Provide the [x, y] coordinate of the cell's center where the given text is located.  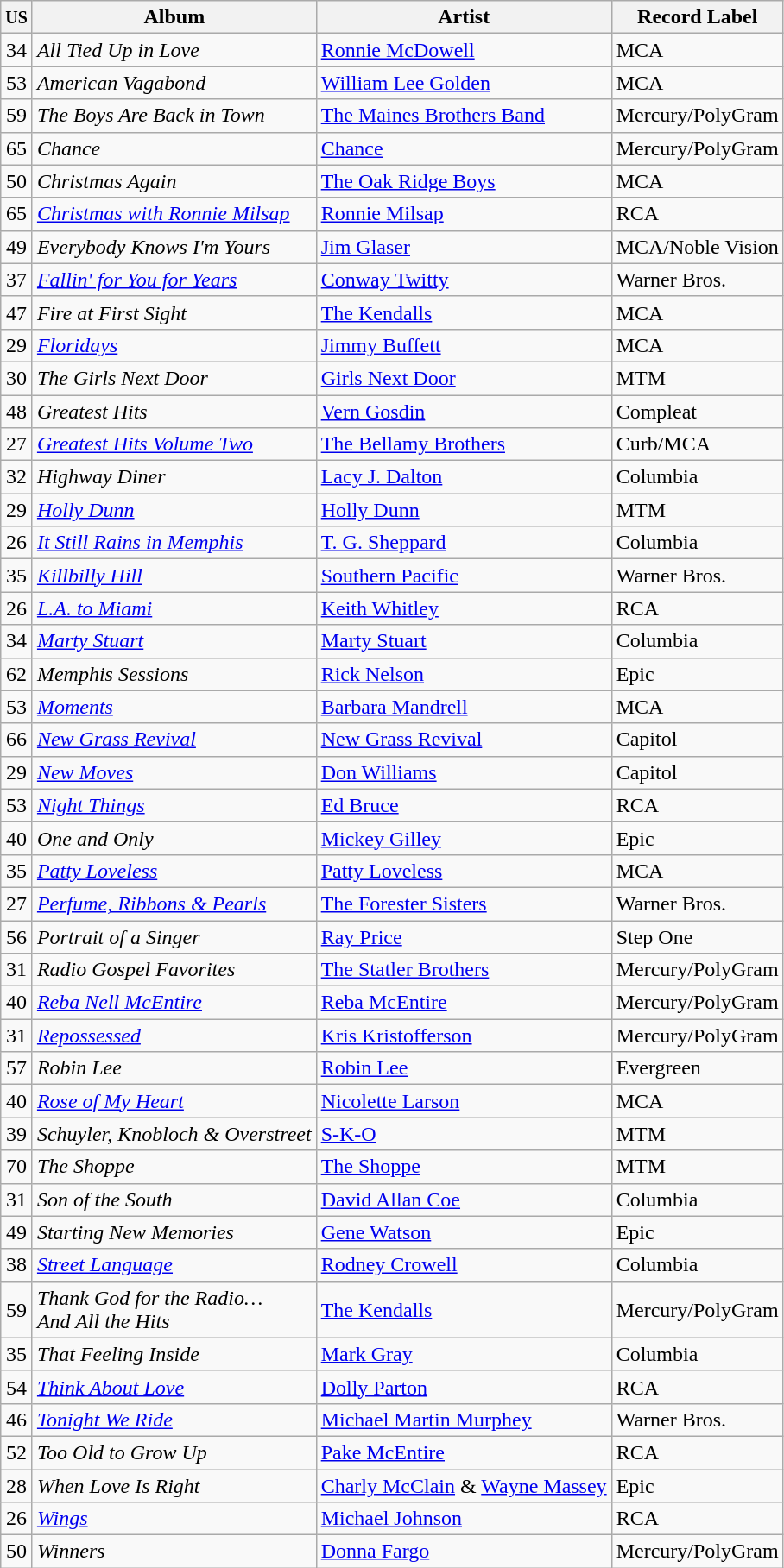
Jimmy Buffett [464, 345]
Everybody Knows I'm Yours [174, 247]
32 [17, 477]
Ed Bruce [464, 805]
Street Language [174, 1265]
All Tied Up in Love [174, 50]
Donna Fargo [464, 1552]
Son of the South [174, 1200]
70 [17, 1167]
47 [17, 312]
Highway Diner [174, 477]
Ray Price [464, 936]
Don Williams [464, 772]
Portrait of a Singer [174, 936]
Evergreen [698, 1068]
That Feeling Inside [174, 1354]
Perfume, Ribbons & Pearls [174, 904]
Ronnie Milsap [464, 214]
When Love Is Right [174, 1485]
One and Only [174, 838]
The Boys Are Back in Town [174, 116]
Greatest Hits Volume Two [174, 444]
Thank God for the Radio…And All the Hits [174, 1310]
46 [17, 1420]
Keith Whitley [464, 608]
Vern Gosdin [464, 412]
Step One [698, 936]
57 [17, 1068]
Moments [174, 707]
Floridays [174, 345]
37 [17, 280]
Killbilly Hill [174, 576]
Schuyler, Knobloch & Overstreet [174, 1134]
Charly McClain & Wayne Massey [464, 1485]
Nicolette Larson [464, 1101]
The Oak Ridge Boys [464, 181]
Barbara Mandrell [464, 707]
Southern Pacific [464, 576]
Michael Johnson [464, 1519]
48 [17, 412]
David Allan Coe [464, 1200]
62 [17, 674]
Michael Martin Murphey [464, 1420]
Reba McEntire [464, 1003]
Starting New Memories [174, 1232]
Mark Gray [464, 1354]
L.A. to Miami [174, 608]
38 [17, 1265]
Artist [464, 17]
Christmas with Ronnie Milsap [174, 214]
Rick Nelson [464, 674]
Gene Watson [464, 1232]
Memphis Sessions [174, 674]
S-K-O [464, 1134]
Reba Nell McEntire [174, 1003]
Mickey Gilley [464, 838]
Compleat [698, 412]
Night Things [174, 805]
Greatest Hits [174, 412]
Think About Love [174, 1387]
54 [17, 1387]
Rodney Crowell [464, 1265]
American Vagabond [174, 83]
William Lee Golden [464, 83]
It Still Rains in Memphis [174, 543]
30 [17, 378]
Wings [174, 1519]
Pake McEntire [464, 1452]
MCA/Noble Vision [698, 247]
Conway Twitty [464, 280]
The Girls Next Door [174, 378]
Lacy J. Dalton [464, 477]
Record Label [698, 17]
Radio Gospel Favorites [174, 970]
Winners [174, 1552]
Kris Kristofferson [464, 1036]
Fire at First Sight [174, 312]
Repossessed [174, 1036]
The Forester Sisters [464, 904]
Jim Glaser [464, 247]
Too Old to Grow Up [174, 1452]
Ronnie McDowell [464, 50]
New Moves [174, 772]
56 [17, 936]
Fallin' for You for Years [174, 280]
Christmas Again [174, 181]
Girls Next Door [464, 378]
52 [17, 1452]
The Bellamy Brothers [464, 444]
Curb/MCA [698, 444]
Rose of My Heart [174, 1101]
Dolly Parton [464, 1387]
Tonight We Ride [174, 1420]
Album [174, 17]
39 [17, 1134]
66 [17, 740]
US [17, 17]
T. G. Sheppard [464, 543]
28 [17, 1485]
The Maines Brothers Band [464, 116]
The Statler Brothers [464, 970]
